Find where the given text appears and provide that cell's center as [X, Y] coordinate. 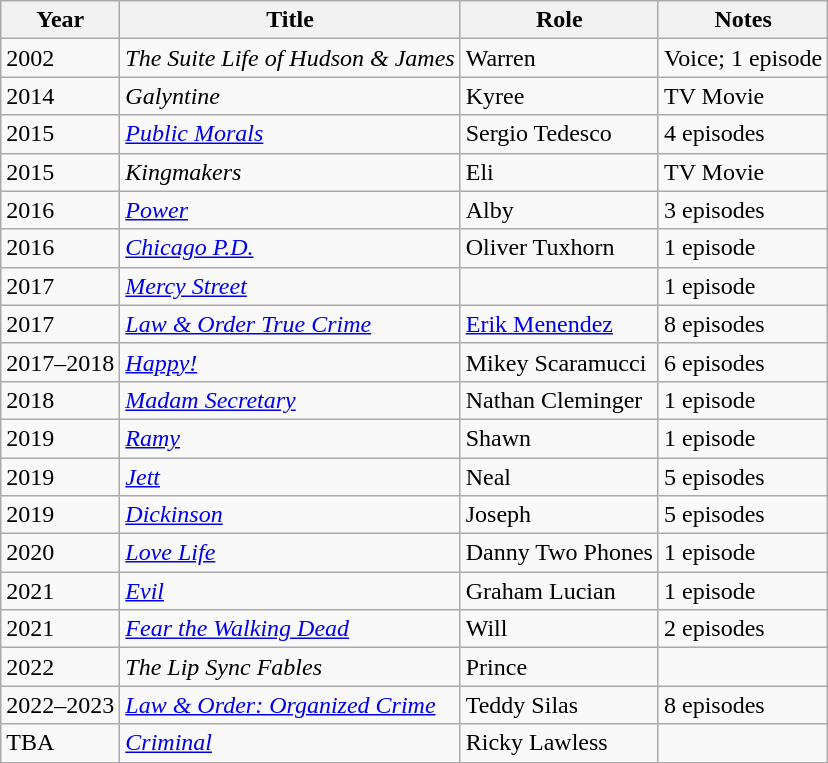
Evil [290, 591]
The Lip Sync Fables [290, 667]
Law & Order: Organized Crime [290, 705]
2018 [60, 400]
2020 [60, 553]
Chicago P.D. [290, 248]
Ramy [290, 438]
Notes [742, 20]
Graham Lucian [559, 591]
Will [559, 629]
Public Morals [290, 134]
2022–2023 [60, 705]
2014 [60, 96]
Mikey Scaramucci [559, 362]
Fear the Walking Dead [290, 629]
Power [290, 210]
Dickinson [290, 515]
2022 [60, 667]
Eli [559, 172]
4 episodes [742, 134]
Mercy Street [290, 286]
Alby [559, 210]
Kingmakers [290, 172]
Criminal [290, 743]
2 episodes [742, 629]
Role [559, 20]
Happy! [290, 362]
Title [290, 20]
Warren [559, 58]
Oliver Tuxhorn [559, 248]
2002 [60, 58]
Neal [559, 477]
Nathan Cleminger [559, 400]
Voice; 1 episode [742, 58]
Shawn [559, 438]
TBA [60, 743]
The Suite Life of Hudson & James [290, 58]
Teddy Silas [559, 705]
Ricky Lawless [559, 743]
Year [60, 20]
Kyree [559, 96]
6 episodes [742, 362]
Joseph [559, 515]
Jett [290, 477]
Madam Secretary [290, 400]
Galyntine [290, 96]
Danny Two Phones [559, 553]
Sergio Tedesco [559, 134]
Erik Menendez [559, 324]
3 episodes [742, 210]
Prince [559, 667]
Love Life [290, 553]
2017–2018 [60, 362]
Law & Order True Crime [290, 324]
